Detect which cell encompasses the target text, then output its (X, Y) center coordinate. 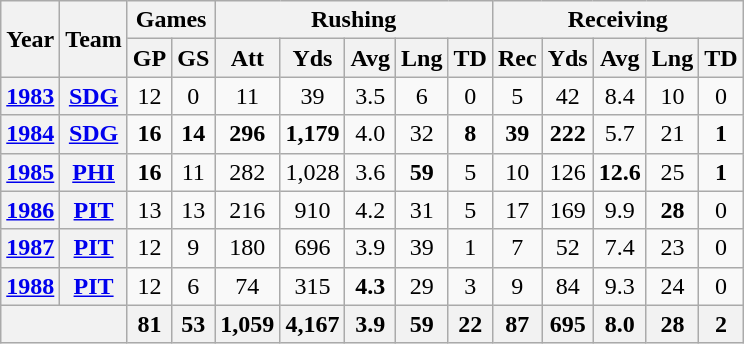
1988 (30, 286)
696 (312, 248)
Games (170, 20)
180 (248, 248)
52 (568, 248)
84 (568, 286)
282 (248, 172)
7 (517, 248)
4,167 (312, 324)
87 (517, 324)
169 (568, 210)
4.0 (370, 134)
14 (194, 134)
216 (248, 210)
23 (672, 248)
3.5 (370, 96)
Rec (517, 58)
Receiving (618, 20)
PHI (94, 172)
29 (422, 286)
31 (422, 210)
1,059 (248, 324)
7.4 (620, 248)
GP (149, 58)
1987 (30, 248)
Att (248, 58)
Rushing (354, 20)
17 (517, 210)
53 (194, 324)
25 (672, 172)
3.6 (370, 172)
24 (672, 286)
8.4 (620, 96)
296 (248, 134)
315 (312, 286)
695 (568, 324)
Team (94, 39)
5.7 (620, 134)
81 (149, 324)
42 (568, 96)
21 (672, 134)
4.3 (370, 286)
4.2 (370, 210)
1985 (30, 172)
1986 (30, 210)
2 (721, 324)
8 (470, 134)
32 (422, 134)
12.6 (620, 172)
8.0 (620, 324)
222 (568, 134)
1,179 (312, 134)
Year (30, 39)
1983 (30, 96)
1,028 (312, 172)
22 (470, 324)
1984 (30, 134)
74 (248, 286)
9.9 (620, 210)
9.3 (620, 286)
3 (470, 286)
126 (568, 172)
910 (312, 210)
GS (194, 58)
